Determine the (x, y) coordinate at the center of the cell enclosing the given text.  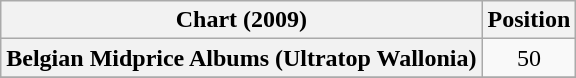
Belgian Midprice Albums (Ultratop Wallonia) (242, 58)
Chart (2009) (242, 20)
Position (529, 20)
50 (529, 58)
